Extract the (X, Y) coordinate from the center of the cell holding the provided text.  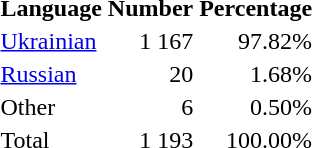
1 167 (150, 41)
20 (150, 74)
6 (150, 107)
